Return [X, Y] of the center of cell containing provided text 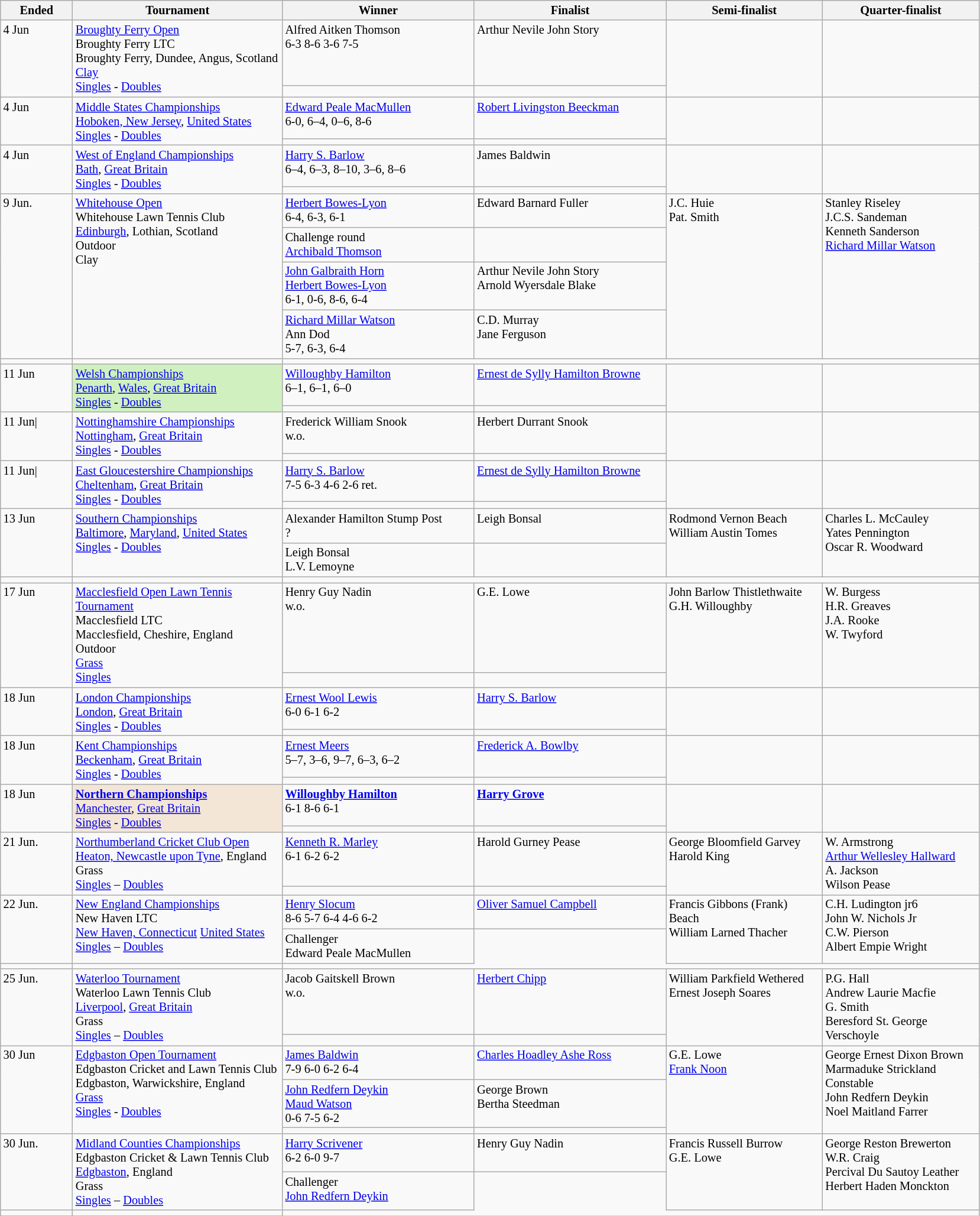
Alexander Hamilton Stump Post? [378, 526]
John Barlow Thistlethwaite G.H. Willoughby [745, 635]
Northern ChampionshipsManchester, Great BritainSingles - Doubles [177, 808]
Herbert Bowes-Lyon 6-4, 6-3, 6-1 [378, 210]
John Galbraith Horn Herbert Bowes-Lyon6-1, 0-6, 8-6, 6-4 [378, 286]
Broughty Ferry OpenBroughty Ferry LTCBroughty Ferry, Dundee, Angus, Scotland ClaySingles - Doubles [177, 59]
Winner [378, 10]
Kent ChampionshipsBeckenham, Great BritainSingles - Doubles [177, 760]
Welsh ChampionshipsPenarth, Wales, Great BritainSingles - Doubles [177, 388]
13 Jun [37, 543]
Leigh Bonsal [570, 526]
London ChampionshipsLondon, Great BritainSingles - Doubles [177, 712]
James Baldwin [570, 166]
John Redfern Deykin Maud Watson0-6 7-5 6-2 [378, 1104]
Stanley Riseley J.C.S. Sandeman Kenneth Sanderson Richard Millar Watson [901, 275]
Edgbaston Open TournamentEdgbaston Cricket and Lawn Tennis Club Edgbaston, Warwickshire, England Grass Singles - Doubles [177, 1089]
Alfred Aitken Thomson6-3 8-6 3-6 7-5 [378, 53]
George Bloomfield Garvey Harold King [745, 864]
New England Championships New Haven LTCNew Haven, Connecticut United StatesSingles – Doubles [177, 928]
William Parkfield Wethered Ernest Joseph Soares [745, 1007]
Challenge round Archibald Thomson [378, 245]
East Gloucestershire Championships Cheltenham, Great BritainSingles - Doubles [177, 485]
Herbert Chipp [570, 1001]
Macclesfield Open Lawn Tennis Tournament Macclesfield LTCMacclesfield, Cheshire, EnglandOutdoorGrassSingles [177, 635]
G.E. Lowe Frank Noon [745, 1089]
Middle States ChampionshipsHoboken, New Jersey, United StatesSingles - Doubles [177, 121]
P.G. Hall Andrew Laurie Macfie G. Smith Beresford St. George Verschoyle [901, 1007]
George Brown Bertha Steedman [570, 1104]
Quarter-finalist [901, 10]
25 Jun. [37, 1007]
G.E. Lowe [570, 627]
Arthur Nevile John Story Arnold Wyersdale Blake [570, 286]
Whitehouse OpenWhitehouse Lawn Tennis ClubEdinburgh, Lothian, ScotlandOutdoorClay [177, 275]
Francis Russell Burrow G.E. Lowe [745, 1172]
22 Jun. [37, 928]
W. Burgess H.R. Greaves J.A. Rooke W. Twyford [901, 635]
George Reston Brewerton W.R. Craig Percival Du Sautoy Leather Herbert Haden Monckton [901, 1172]
Richard Millar Watson Ann Dod5-7, 6-3, 6-4 [378, 334]
Harry S. Barlow [570, 708]
Harry Grove [570, 805]
C.D. Murray Jane Ferguson [570, 334]
Willoughby Hamilton 6–1, 6–1, 6–0 [378, 384]
Frederick A. Bowlby [570, 756]
Francis Gibbons (Frank) Beach William Larned Thacher [745, 928]
Midland Counties ChampionshipsEdgbaston Cricket & Lawn Tennis ClubEdgbaston, EnglandGrassSingles – Doubles [177, 1172]
Kenneth R. Marley6-1 6-2 6-2 [378, 859]
J.C. Huie Pat. Smith [745, 275]
17 Jun [37, 635]
C.H. Ludington jr6 John W. Nichols Jr C.W. Pierson Albert Empie Wright [901, 928]
30 Jun [37, 1089]
Henry Guy Nadin [570, 1153]
Charles L. McCauley Yates Pennington Oscar R. Woodward [901, 543]
Willoughby Hamilton 6-1 8-6 6-1 [378, 805]
Challenger Edward Peale MacMullen [378, 946]
Rodmond Vernon Beach William Austin Tomes [745, 543]
West of England ChampionshipsBath, Great BritainSingles - Doubles [177, 169]
Nottinghamshire Championships Nottingham, Great BritainSingles - Doubles [177, 436]
Edward Peale MacMullen6-0, 6–4, 0–6, 8-6 [378, 118]
Frederick William Snookw.o. [378, 433]
Southern ChampionshipsBaltimore, Maryland, United StatesSingles - Doubles [177, 543]
Ended [37, 10]
W. Armstrong Arthur Wellesley Hallward A. Jackson Wilson Pease [901, 864]
Northumberland Cricket Club OpenHeaton, Newcastle upon Tyne, EnglandGrassSingles – Doubles [177, 864]
Henry Guy Nadin w.o. [378, 627]
Jacob Gaitskell Brownw.o. [378, 1001]
21 Jun. [37, 864]
Edward Barnard Fuller [570, 210]
George Ernest Dixon Brown Marmaduke Strickland Constable John Redfern Deykin Noel Maitland Farrer [901, 1089]
Semi-finalist [745, 10]
Ernest Meers5–7, 3–6, 9–7, 6–3, 6–2 [378, 756]
11 Jun [37, 388]
Challenger John Redfern Deykin [378, 1191]
Leigh Bonsal L.V. Lemoyne [378, 560]
30 Jun. [37, 1172]
Finalist [570, 10]
James Baldwin7-9 6-0 6-2 6-4 [378, 1062]
Harry S. Barlow 6–4, 6–3, 8–10, 3–6, 8–6 [378, 166]
Herbert Durrant Snook [570, 433]
Harry Scrivener6-2 6-0 9-7 [378, 1153]
Harry S. Barlow7-5 6-3 4-6 2-6 ret. [378, 481]
Arthur Nevile John Story [570, 53]
Robert Livingston Beeckman [570, 118]
Oliver Samuel Campbell [570, 912]
Tournament [177, 10]
Henry Slocum8-6 5-7 6-4 4-6 6-2 [378, 912]
Charles Hoadley Ashe Ross [570, 1062]
Harold Gurney Pease [570, 859]
Waterloo Tournament Waterloo Lawn Tennis ClubLiverpool, Great BritainGrassSingles – Doubles [177, 1007]
9 Jun. [37, 275]
Ernest Wool Lewis6-0 6-1 6-2 [378, 708]
